Pinpoint the cell where the given text exists, returning its (X, Y) midpoint coordinate. 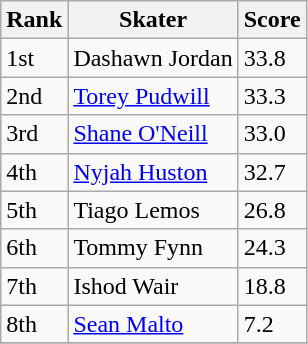
18.8 (272, 286)
Skater (153, 20)
5th (34, 210)
26.8 (272, 210)
Dashawn Jordan (153, 58)
33.3 (272, 96)
2nd (34, 96)
7th (34, 286)
7.2 (272, 324)
Shane O'Neill (153, 134)
8th (34, 324)
32.7 (272, 172)
3rd (34, 134)
Tommy Fynn (153, 248)
24.3 (272, 248)
Tiago Lemos (153, 210)
Torey Pudwill (153, 96)
Score (272, 20)
33.8 (272, 58)
Rank (34, 20)
Ishod Wair (153, 286)
6th (34, 248)
Sean Malto (153, 324)
1st (34, 58)
33.0 (272, 134)
Nyjah Huston (153, 172)
4th (34, 172)
